Find where the given text appears and provide that cell's center as (X, Y) coordinate. 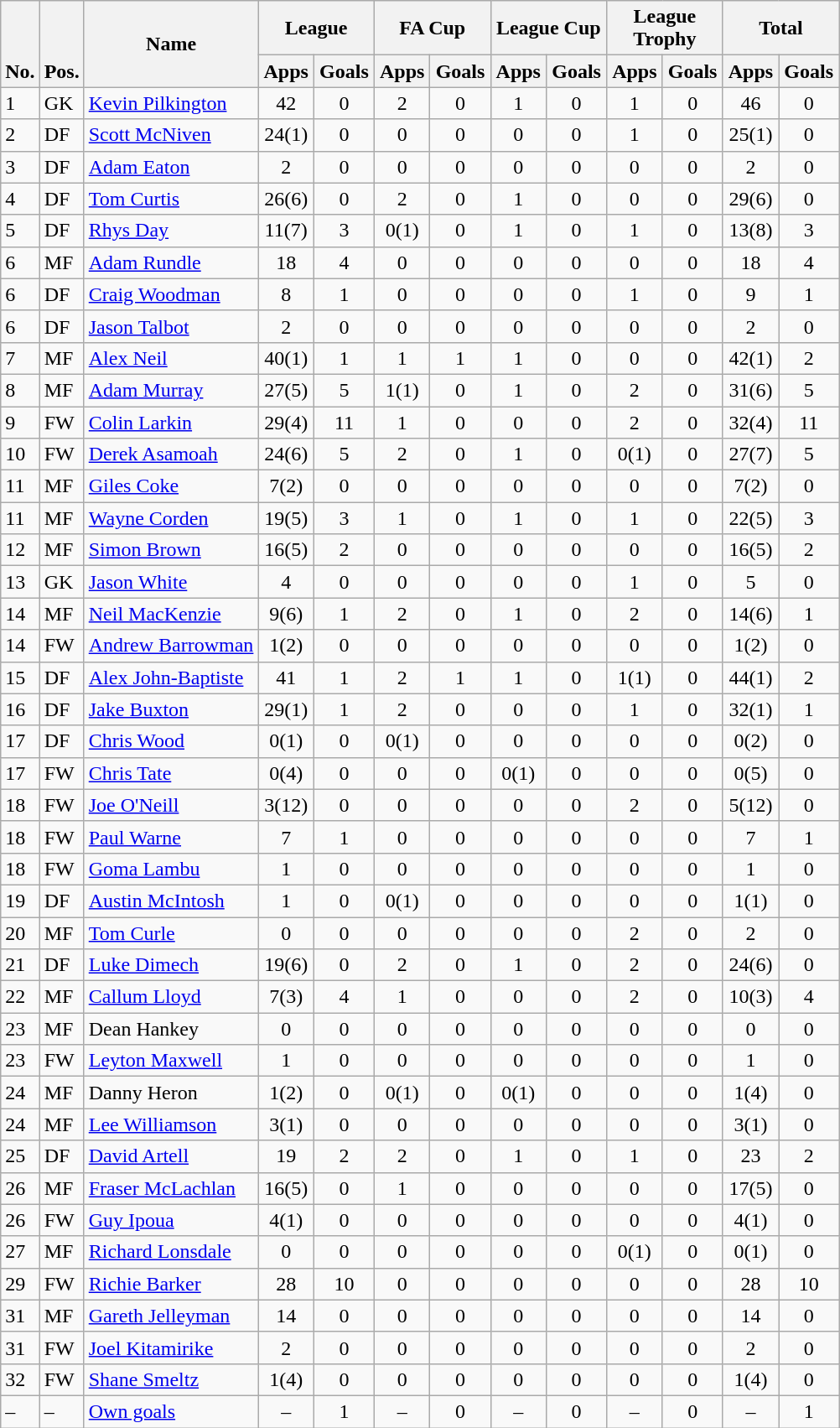
Pos. (62, 44)
Scott McNiven (171, 135)
Jake Buxton (171, 709)
Total (781, 29)
14(6) (751, 614)
32(1) (751, 709)
Rhys Day (171, 231)
13 (20, 582)
Alex Neil (171, 358)
Own goals (171, 1411)
Giles Coke (171, 486)
3(12) (287, 805)
Adam Rundle (171, 262)
Derek Asamoah (171, 454)
League Cup (548, 29)
Simon Brown (171, 550)
Jason Talbot (171, 326)
Jason White (171, 582)
Colin Larkin (171, 422)
Adam Eaton (171, 167)
27(5) (287, 390)
41 (287, 678)
Gareth Jelleyman (171, 1316)
Joe O'Neill (171, 805)
FA Cup (433, 29)
29(1) (287, 709)
42 (287, 103)
Tom Curle (171, 933)
29 (20, 1284)
Leyton Maxwell (171, 1061)
7(3) (287, 997)
Wayne Corden (171, 518)
0(5) (751, 773)
Andrew Barrowman (171, 646)
Chris Tate (171, 773)
Luke Dimech (171, 965)
Lee Williamson (171, 1124)
Dean Hankey (171, 1029)
0(4) (287, 773)
13(8) (751, 231)
Name (171, 44)
19(6) (287, 965)
Shane Smeltz (171, 1379)
Fraser McLachlan (171, 1188)
Kevin Pilkington (171, 103)
17(5) (751, 1188)
Neil MacKenzie (171, 614)
Paul Warne (171, 837)
11(7) (287, 231)
27(7) (751, 454)
29(4) (287, 422)
42(1) (751, 358)
Adam Murray (171, 390)
46 (751, 103)
12 (20, 550)
Callum Lloyd (171, 997)
31(6) (751, 390)
League Trophy (666, 29)
Goma Lambu (171, 869)
25(1) (751, 135)
Tom Curtis (171, 199)
9(6) (287, 614)
16 (20, 709)
Danny Heron (171, 1093)
22(5) (751, 518)
10(3) (751, 997)
44(1) (751, 678)
Craig Woodman (171, 294)
Richie Barker (171, 1284)
32(4) (751, 422)
Chris Wood (171, 741)
No. (20, 44)
League (317, 29)
Alex John-Baptiste (171, 678)
Guy Ipoua (171, 1220)
21 (20, 965)
0(2) (751, 741)
15 (20, 678)
22 (20, 997)
Joel Kitamirike (171, 1348)
5(12) (751, 805)
David Artell (171, 1156)
25 (20, 1156)
40(1) (287, 358)
19(5) (287, 518)
Richard Lonsdale (171, 1252)
Austin McIntosh (171, 901)
20 (20, 933)
24(1) (287, 135)
27 (20, 1252)
29(6) (751, 199)
26(6) (287, 199)
32 (20, 1379)
